Provide the [x, y] coordinate of the cell's center where the given text is located.  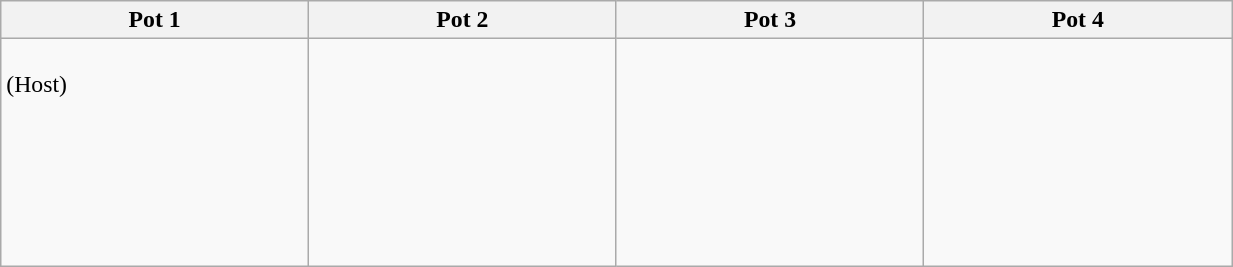
Pot 1 [155, 20]
(Host) [155, 152]
Pot 4 [1078, 20]
Pot 3 [770, 20]
Pot 2 [462, 20]
